From the cell containing the given text, extract its center point as (x, y) coordinate. 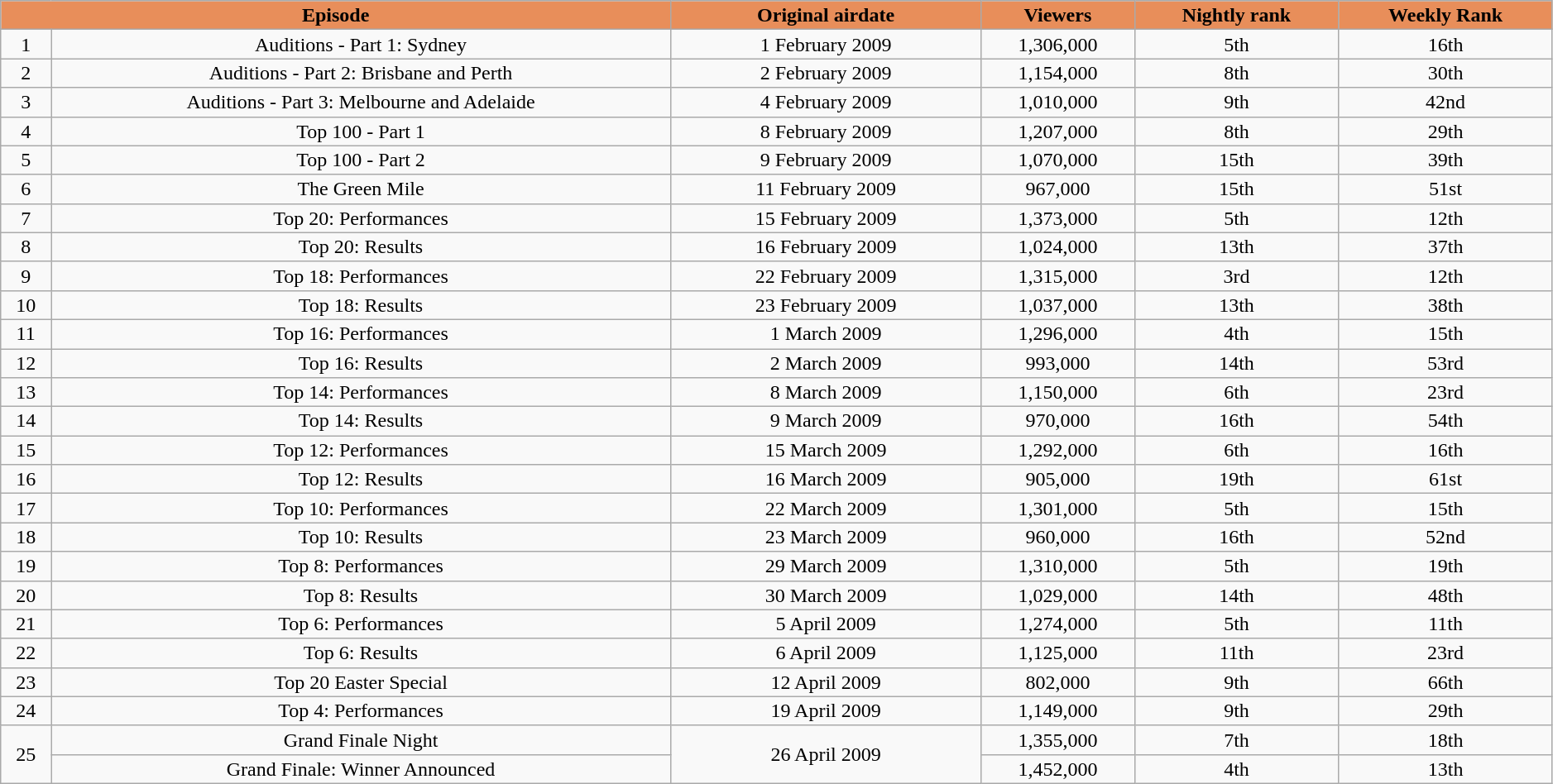
42nd (1445, 103)
Top 16: Performances (361, 334)
Nightly rank (1236, 15)
15 (26, 450)
2 February 2009 (826, 73)
1,373,000 (1057, 218)
Auditions - Part 2: Brisbane and Perth (361, 73)
26 April 2009 (826, 754)
15 March 2009 (826, 450)
Top 10: Results (361, 538)
1,029,000 (1057, 595)
Top 14: Results (361, 422)
16 February 2009 (826, 246)
53rd (1445, 364)
22 (26, 653)
1,306,000 (1057, 45)
12 (26, 364)
10 (26, 304)
61st (1445, 480)
16 March 2009 (826, 480)
967,000 (1057, 189)
15 February 2009 (826, 218)
802,000 (1057, 681)
6 April 2009 (826, 653)
993,000 (1057, 364)
960,000 (1057, 538)
Top 12: Results (361, 480)
38th (1445, 304)
16 (26, 480)
11 February 2009 (826, 189)
25 (26, 754)
Original airdate (826, 15)
Top 100 - Part 2 (361, 160)
Top 16: Results (361, 364)
Top 12: Performances (361, 450)
Top 18: Performances (361, 276)
7 (26, 218)
5 April 2009 (826, 624)
Grand Finale: Winner Announced (361, 769)
Top 100 - Part 1 (361, 131)
Top 20: Performances (361, 218)
1,010,000 (1057, 103)
29 March 2009 (826, 566)
Top 18: Results (361, 304)
1,274,000 (1057, 624)
Top 8: Results (361, 595)
Top 14: Performances (361, 392)
39th (1445, 160)
1,296,000 (1057, 334)
1,301,000 (1057, 508)
37th (1445, 246)
30th (1445, 73)
Auditions - Part 3: Melbourne and Adelaide (361, 103)
Episode (336, 15)
20 (26, 595)
1,154,000 (1057, 73)
8 February 2009 (826, 131)
51st (1445, 189)
8 March 2009 (826, 392)
48th (1445, 595)
Viewers (1057, 15)
1 (26, 45)
1,125,000 (1057, 653)
24 (26, 711)
1,149,000 (1057, 711)
3 (26, 103)
1 February 2009 (826, 45)
Top 8: Performances (361, 566)
1 March 2009 (826, 334)
23 (26, 681)
4 (26, 131)
9 March 2009 (826, 422)
1,150,000 (1057, 392)
Top 20: Results (361, 246)
1,024,000 (1057, 246)
1,452,000 (1057, 769)
11 (26, 334)
Top 6: Results (361, 653)
1,037,000 (1057, 304)
22 February 2009 (826, 276)
30 March 2009 (826, 595)
66th (1445, 681)
905,000 (1057, 480)
1,207,000 (1057, 131)
14 (26, 422)
1,315,000 (1057, 276)
19 (26, 566)
2 March 2009 (826, 364)
9 February 2009 (826, 160)
8 (26, 246)
23 March 2009 (826, 538)
23 February 2009 (826, 304)
2 (26, 73)
Grand Finale Night (361, 739)
9 (26, 276)
3rd (1236, 276)
5 (26, 160)
19 April 2009 (826, 711)
Top 10: Performances (361, 508)
4 February 2009 (826, 103)
7th (1236, 739)
54th (1445, 422)
Weekly Rank (1445, 15)
1,070,000 (1057, 160)
12 April 2009 (826, 681)
6 (26, 189)
Top 4: Performances (361, 711)
18 (26, 538)
21 (26, 624)
52nd (1445, 538)
13 (26, 392)
1,355,000 (1057, 739)
22 March 2009 (826, 508)
The Green Mile (361, 189)
1,310,000 (1057, 566)
Top 6: Performances (361, 624)
1,292,000 (1057, 450)
Top 20 Easter Special (361, 681)
17 (26, 508)
18th (1445, 739)
Auditions - Part 1: Sydney (361, 45)
970,000 (1057, 422)
